For the text-containing cell, return its midpoint in (X, Y) coordinate format. 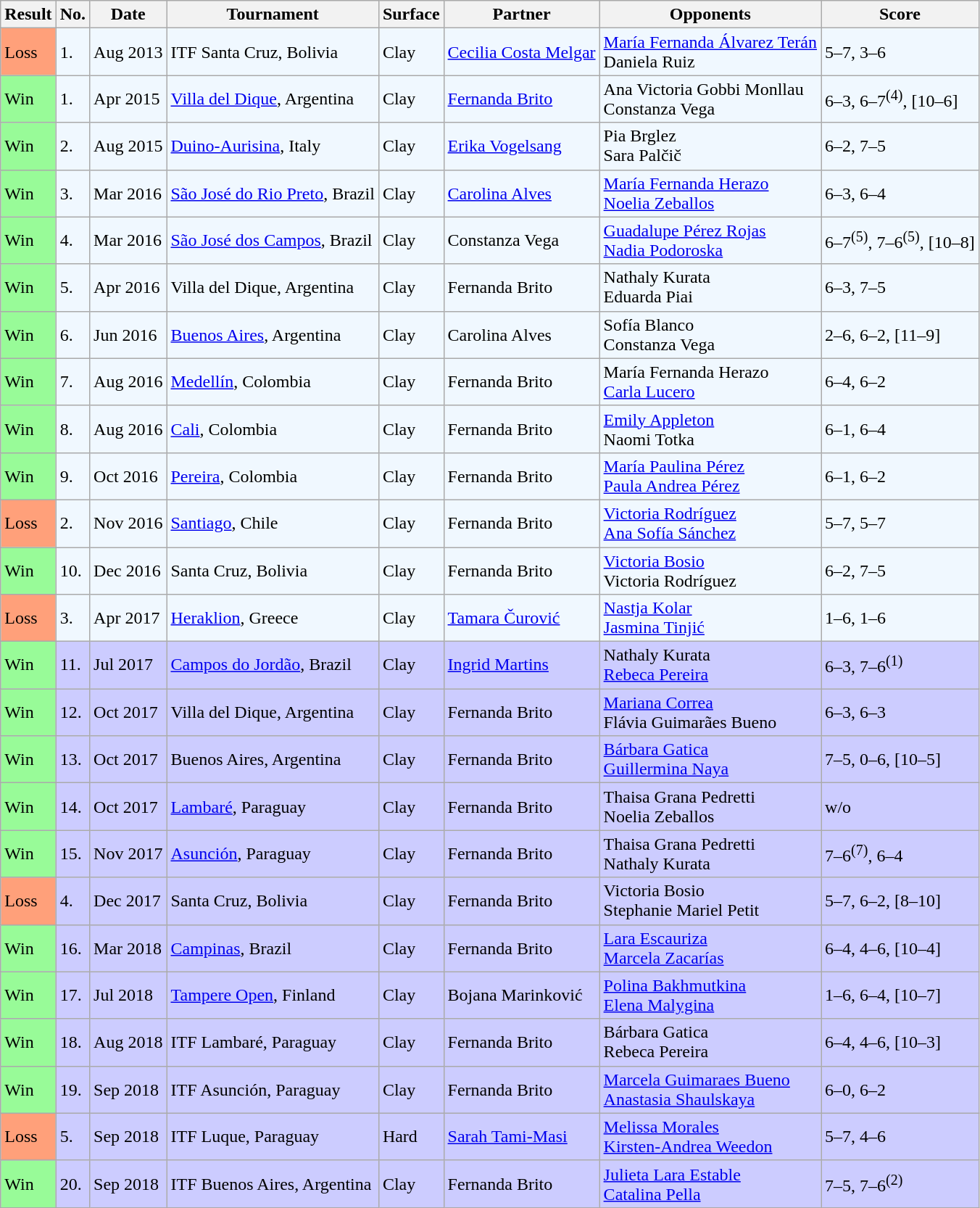
ITF Santa Cruz, Bolivia (273, 52)
Thaisa Grana Pedretti Nathaly Kurata (710, 854)
6–3, 7–6(1) (900, 666)
9. (72, 476)
São José do Rio Preto, Brazil (273, 193)
Nov 2017 (128, 854)
Score (900, 15)
Jul 2017 (128, 666)
Apr 2017 (128, 618)
Victoria Bosio Stephanie Mariel Petit (710, 901)
10. (72, 570)
5–7, 3–6 (900, 52)
Heraklion, Greece (273, 618)
5–7, 5–7 (900, 524)
13. (72, 760)
Opponents (710, 15)
18. (72, 1043)
Mar 2018 (128, 948)
Duino-Aurisina, Italy (273, 146)
Dec 2016 (128, 570)
No. (72, 15)
Nathaly Kurata Eduarda Piai (710, 287)
15. (72, 854)
São José dos Campos, Brazil (273, 241)
8. (72, 429)
Pia Brglez Sara Palčič (710, 146)
14. (72, 806)
Campinas, Brazil (273, 948)
6–3, 6–7(4), [10–6] (900, 99)
Oct 2016 (128, 476)
Lambaré, Paraguay (273, 806)
6–4, 4–6, [10–3] (900, 1043)
Surface (411, 15)
6–7(5), 7–6(5), [10–8] (900, 241)
Aug 2015 (128, 146)
Thaisa Grana Pedretti Noelia Zeballos (710, 806)
1–6, 1–6 (900, 618)
11. (72, 666)
Bárbara Gatica Rebeca Pereira (710, 1043)
Nathaly Kurata Rebeca Pereira (710, 666)
Pereira, Colombia (273, 476)
12. (72, 712)
17. (72, 995)
6–1, 6–4 (900, 429)
Emily Appleton Naomi Totka (710, 429)
Melissa Morales Kirsten-Andrea Weedon (710, 1137)
19. (72, 1089)
6–3, 7–5 (900, 287)
Jul 2018 (128, 995)
Ingrid Martins (522, 666)
Victoria Bosio Victoria Rodríguez (710, 570)
Santiago, Chile (273, 524)
María Fernanda Álvarez Terán Daniela Ruiz (710, 52)
Dec 2017 (128, 901)
ITF Asunción, Paraguay (273, 1089)
6–3, 6–3 (900, 712)
María Paulina Pérez Paula Andrea Pérez (710, 476)
w/o (900, 806)
6–3, 6–4 (900, 193)
6–1, 6–2 (900, 476)
Tournament (273, 15)
Marcela Guimaraes Bueno Anastasia Shaulskaya (710, 1089)
7–6(7), 6–4 (900, 854)
Date (128, 15)
Cecilia Costa Melgar (522, 52)
Sarah Tami-Masi (522, 1137)
Apr 2015 (128, 99)
6–0, 6–2 (900, 1089)
Victoria Rodríguez Ana Sofía Sánchez (710, 524)
Polina Bakhmutkina Elena Malygina (710, 995)
María Fernanda Herazo Carla Lucero (710, 381)
ITF Lambaré, Paraguay (273, 1043)
Sofía Blanco Constanza Vega (710, 335)
Partner (522, 15)
7. (72, 381)
ITF Luque, Paraguay (273, 1137)
Constanza Vega (522, 241)
Julieta Lara Estable Catalina Pella (710, 1183)
Apr 2016 (128, 287)
Lara Escauriza Marcela Zacarías (710, 948)
Asunción, Paraguay (273, 854)
6. (72, 335)
Nastja Kolar Jasmina Tinjić (710, 618)
1–6, 6–4, [10–7] (900, 995)
Bárbara Gatica Guillermina Naya (710, 760)
Cali, Colombia (273, 429)
Guadalupe Pérez Rojas Nadia Podoroska (710, 241)
ITF Buenos Aires, Argentina (273, 1183)
Tamara Čurović (522, 618)
Jun 2016 (128, 335)
Medellín, Colombia (273, 381)
7–5, 0–6, [10–5] (900, 760)
2–6, 6–2, [11–9] (900, 335)
6–4, 4–6, [10–4] (900, 948)
Result (28, 15)
5–7, 6–2, [8–10] (900, 901)
16. (72, 948)
Ana Victoria Gobbi Monllau Constanza Vega (710, 99)
Bojana Marinković (522, 995)
Tampere Open, Finland (273, 995)
6–4, 6–2 (900, 381)
Nov 2016 (128, 524)
Aug 2013 (128, 52)
Erika Vogelsang (522, 146)
5–7, 4–6 (900, 1137)
Campos do Jordão, Brazil (273, 666)
María Fernanda Herazo Noelia Zeballos (710, 193)
20. (72, 1183)
Aug 2018 (128, 1043)
7–5, 7–6(2) (900, 1183)
Hard (411, 1137)
Mariana Correa Flávia Guimarães Bueno (710, 712)
